Return [x, y] of the center of cell containing provided text 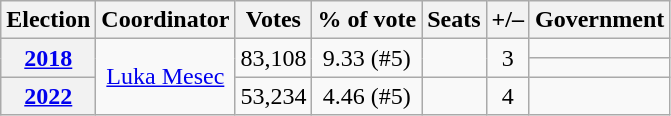
Coordinator [166, 20]
2022 [48, 96]
Election [48, 20]
2018 [48, 58]
53,234 [274, 96]
4.46 (#5) [367, 96]
9.33 (#5) [367, 58]
3 [508, 58]
Votes [274, 20]
Government [599, 20]
Seats [454, 20]
Luka Mesec [166, 77]
83,108 [274, 58]
+/– [508, 20]
4 [508, 96]
% of vote [367, 20]
